Provide the [x, y] coordinate of the cell's center where the given text is located.  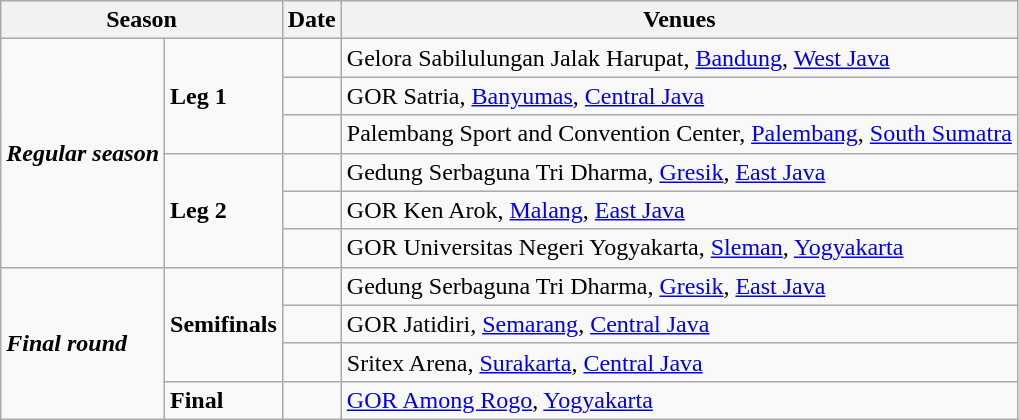
Regular season [83, 153]
Final [224, 400]
Leg 1 [224, 96]
Gelora Sabilulungan Jalak Harupat, Bandung, West Java [679, 58]
Season [142, 20]
Leg 2 [224, 210]
Sritex Arena, Surakarta, Central Java [679, 362]
GOR Satria, Banyumas, Central Java [679, 96]
Semifinals [224, 324]
Venues [679, 20]
GOR Ken Arok, Malang, East Java [679, 210]
GOR Among Rogo, Yogyakarta [679, 400]
Date [312, 20]
GOR Jatidiri, Semarang, Central Java [679, 324]
GOR Universitas Negeri Yogyakarta, Sleman, Yogyakarta [679, 248]
Final round [83, 343]
Palembang Sport and Convention Center, Palembang, South Sumatra [679, 134]
